Locate the cell with the specified text and output its (X, Y) center coordinate. 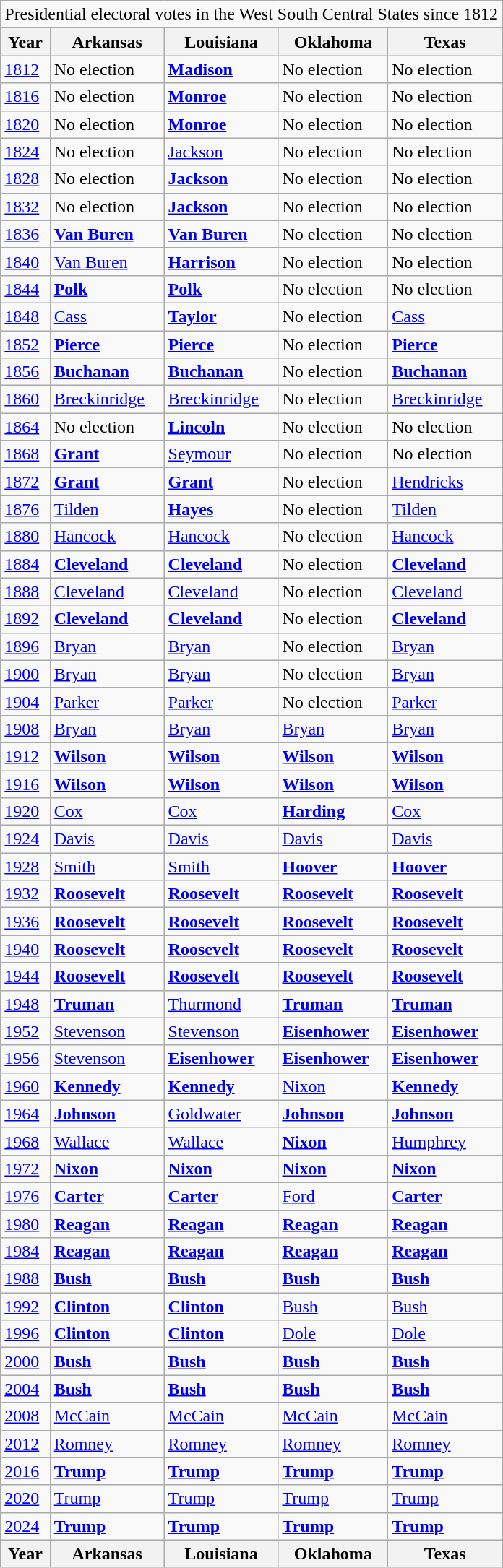
1980 (25, 1224)
1896 (25, 646)
2000 (25, 1361)
Hendricks (445, 482)
1984 (25, 1252)
1908 (25, 729)
1976 (25, 1196)
1856 (25, 372)
Seymour (221, 454)
2004 (25, 1389)
1960 (25, 1086)
1952 (25, 1031)
1916 (25, 784)
1912 (25, 756)
1936 (25, 922)
1828 (25, 179)
1992 (25, 1307)
1848 (25, 316)
1932 (25, 894)
1920 (25, 812)
1844 (25, 289)
2016 (25, 1471)
1876 (25, 509)
1900 (25, 674)
Ford (333, 1196)
2020 (25, 1499)
1812 (25, 69)
Thurmond (221, 1004)
1820 (25, 124)
1840 (25, 261)
Presidential electoral votes in the West South Central States since 1812 (252, 14)
1944 (25, 976)
1864 (25, 427)
1972 (25, 1169)
1884 (25, 564)
1880 (25, 537)
2008 (25, 1416)
1860 (25, 399)
1928 (25, 867)
2012 (25, 1444)
Harrison (221, 261)
Madison (221, 69)
Hayes (221, 509)
Taylor (221, 316)
1816 (25, 97)
1964 (25, 1114)
1892 (25, 619)
1956 (25, 1059)
1940 (25, 949)
1924 (25, 839)
1852 (25, 345)
1868 (25, 454)
1968 (25, 1141)
1832 (25, 207)
1948 (25, 1004)
1872 (25, 482)
1888 (25, 592)
1824 (25, 152)
Humphrey (445, 1141)
1836 (25, 234)
Lincoln (221, 427)
Harding (333, 812)
Goldwater (221, 1114)
1904 (25, 701)
1996 (25, 1334)
2024 (25, 1526)
1988 (25, 1279)
